Scan for the cell matching the given text and deliver its [x, y] coordinate at center. 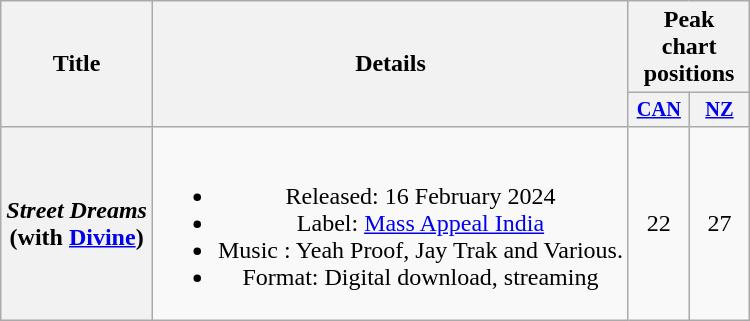
Released: 16 February 2024Label: Mass Appeal IndiaMusic : Yeah Proof, Jay Trak and Various.Format: Digital download, streaming [390, 223]
27 [720, 223]
NZ [720, 110]
22 [658, 223]
CAN [658, 110]
Title [77, 64]
Details [390, 64]
Peak chart positions [688, 47]
Street Dreams (with Divine) [77, 223]
